Capture the cell that displays the provided text and extract its (x, y) central coordinate. 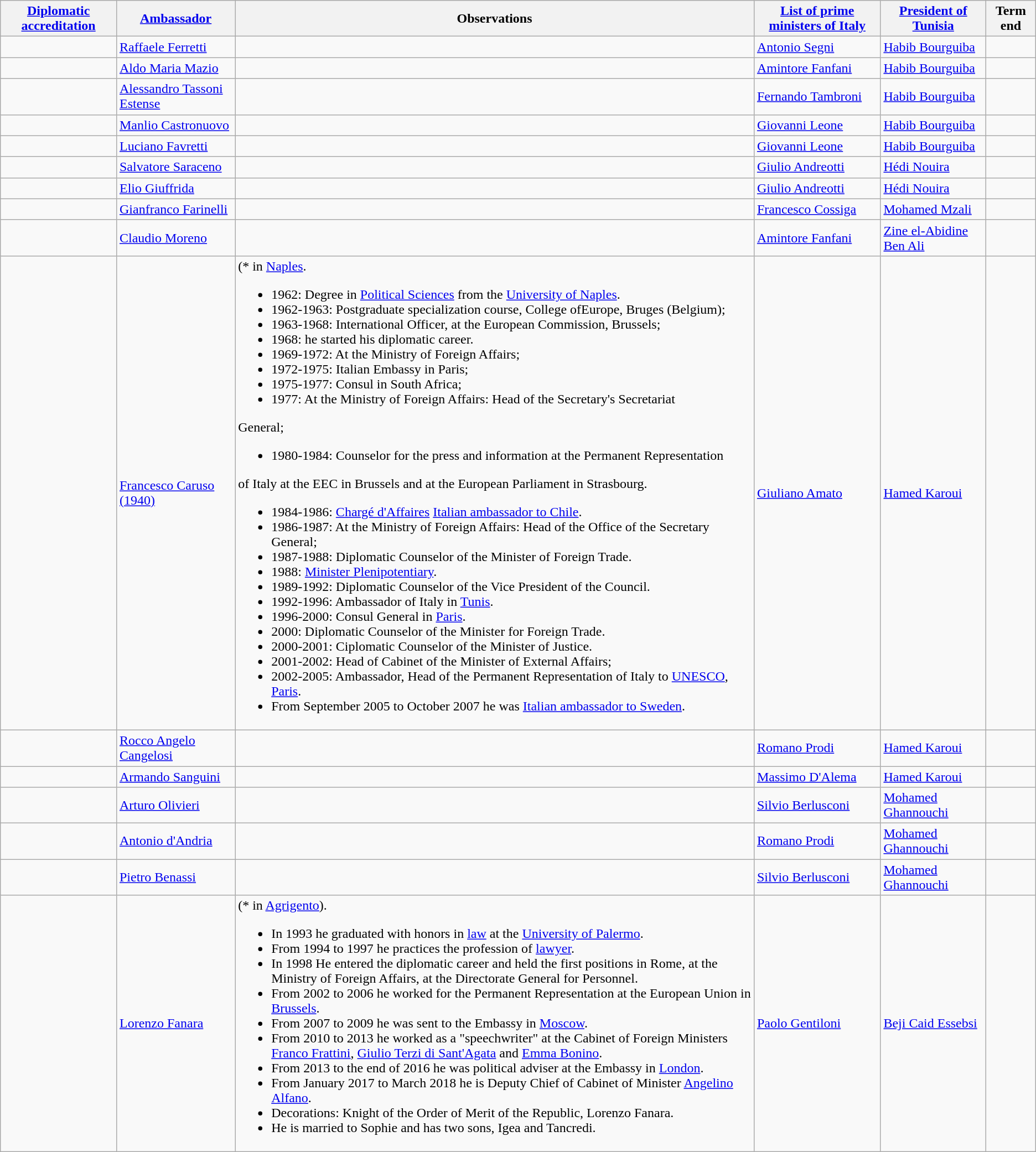
Fernando Tambroni (817, 96)
Observations (495, 19)
Diplomatic accreditation (59, 19)
Francesco Cossiga (817, 209)
Aldo Maria Mazio (175, 68)
Francesco Caruso (1940) (175, 492)
Elio Giuffrida (175, 188)
Paolo Gentiloni (817, 1024)
President of Tunisia (933, 19)
Alessandro Tassoni Estense (175, 96)
Raffaele Ferretti (175, 47)
Giuliano Amato (817, 492)
Massimo D'Alema (817, 776)
Antonio d'Andria (175, 841)
Beji Caid Essebsi (933, 1024)
Arturo Olivieri (175, 806)
Gianfranco Farinelli (175, 209)
Ambassador (175, 19)
Salvatore Saraceno (175, 167)
Rocco Angelo Cangelosi (175, 748)
Armando Sanguini (175, 776)
Term end (1011, 19)
List of prime ministers of Italy (817, 19)
Mohamed Mzali (933, 209)
Luciano Favretti (175, 146)
Antonio Segni (817, 47)
Lorenzo Fanara (175, 1024)
Pietro Benassi (175, 878)
Claudio Moreno (175, 238)
Manlio Castronuovo (175, 125)
Zine el-Abidine Ben Ali (933, 238)
